Capture the cell that displays the provided text and extract its [X, Y] central coordinate. 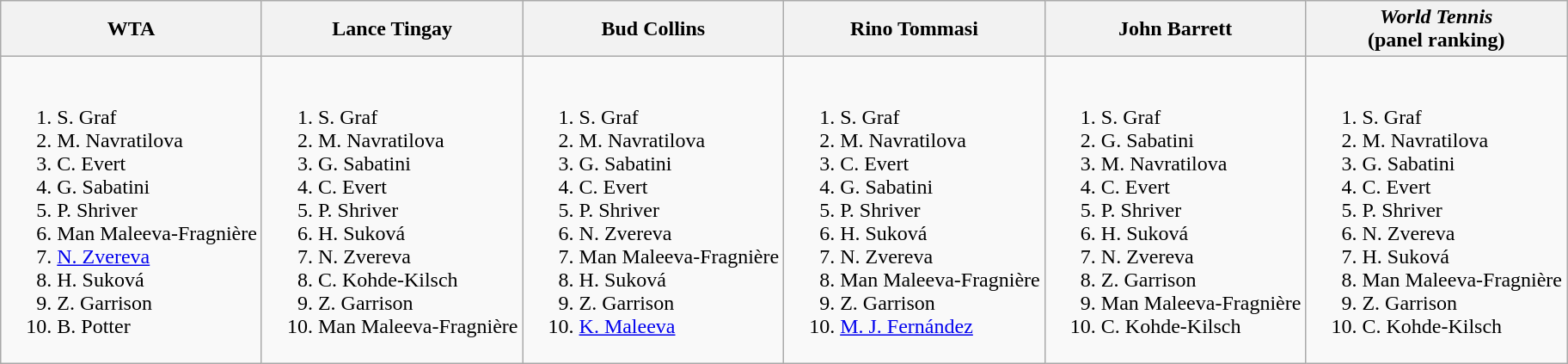
Bud Collins [653, 29]
John Barrett [1175, 29]
S. Graf M. Navratilova G. Sabatini C. Evert P. Shriver N. Zvereva Man Maleeva-Fragnière H. Suková Z. Garrison K. Maleeva [653, 210]
Lance Tingay [392, 29]
World Tennis(panel ranking) [1436, 29]
S. Graf M. Navratilova G. Sabatini C. Evert P. Shriver N. Zvereva H. Suková Man Maleeva-Fragnière Z. Garrison C. Kohde-Kilsch [1436, 210]
Rino Tommasi [915, 29]
S. Graf M. Navratilova G. Sabatini C. Evert P. Shriver H. Suková N. Zvereva C. Kohde-Kilsch Z. Garrison Man Maleeva-Fragnière [392, 210]
WTA [132, 29]
S. Graf M. Navratilova C. Evert G. Sabatini P. Shriver Man Maleeva-Fragnière N. Zvereva H. Suková Z. Garrison B. Potter [132, 210]
S. Graf G. Sabatini M. Navratilova C. Evert P. Shriver H. Suková N. Zvereva Z. Garrison Man Maleeva-Fragnière C. Kohde-Kilsch [1175, 210]
S. Graf M. Navratilova C. Evert G. Sabatini P. Shriver H. Suková N. Zvereva Man Maleeva-Fragnière Z. Garrison M. J. Fernández [915, 210]
